For the text-containing cell, return its midpoint in [X, Y] coordinate format. 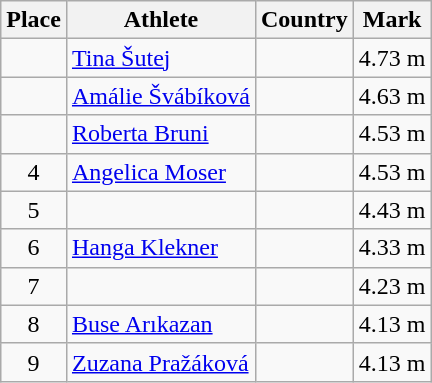
Buse Arıkazan [160, 324]
Zuzana Pražáková [160, 362]
Amálie Švábíková [160, 96]
Place [34, 20]
Country [304, 20]
4.63 m [392, 96]
4.23 m [392, 286]
4.33 m [392, 248]
5 [34, 210]
Angelica Moser [160, 172]
Hanga Klekner [160, 248]
7 [34, 286]
4 [34, 172]
4.43 m [392, 210]
Athlete [160, 20]
Tina Šutej [160, 58]
Roberta Bruni [160, 134]
Mark [392, 20]
8 [34, 324]
4.73 m [392, 58]
9 [34, 362]
6 [34, 248]
